Identify which cell holds the provided text, then report its [x, y] central coordinate. 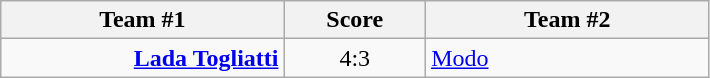
Team #1 [142, 20]
4:3 [355, 58]
Modo [568, 58]
Score [355, 20]
Lada Togliatti [142, 58]
Team #2 [568, 20]
